Find where the given text appears and provide that cell's center as (X, Y) coordinate. 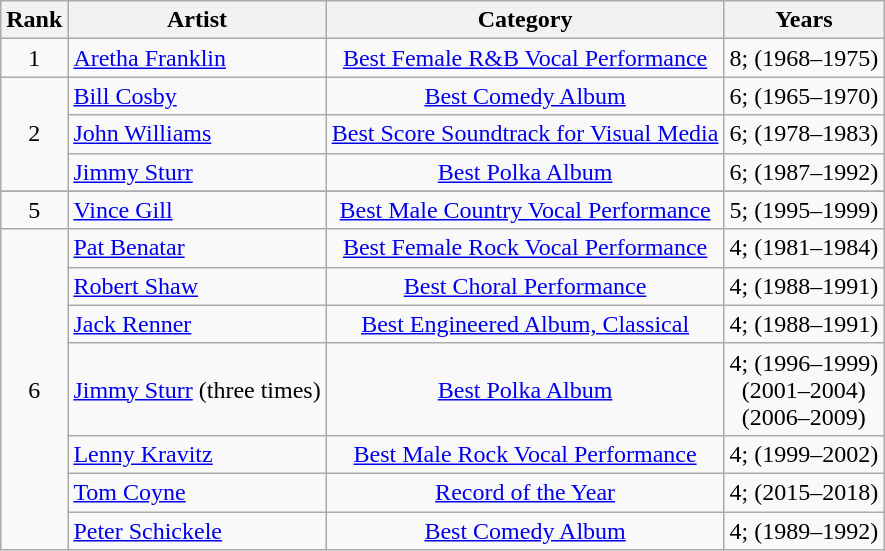
Rank (34, 20)
Best Engineered Album, Classical (525, 324)
Jack Renner (197, 324)
1 (34, 58)
Best Male Country Vocal Performance (525, 210)
John Williams (197, 134)
4; (1981–1984) (804, 248)
2 (34, 134)
Pat Benatar (197, 248)
5; (1995–1999) (804, 210)
Best Female Rock Vocal Performance (525, 248)
Tom Coyne (197, 492)
4; (1996–1999) (2001–2004) (2006–2009) (804, 389)
Vince Gill (197, 210)
Artist (197, 20)
Jimmy Sturr (197, 172)
Best Choral Performance (525, 286)
Lenny Kravitz (197, 454)
8; (1968–1975) (804, 58)
4; (2015–2018) (804, 492)
5 (34, 210)
6; (1987–1992) (804, 172)
Jimmy Sturr (three times) (197, 389)
Aretha Franklin (197, 58)
6; (1965–1970) (804, 96)
6 (34, 389)
Best Male Rock Vocal Performance (525, 454)
Peter Schickele (197, 531)
Record of the Year (525, 492)
Category (525, 20)
Robert Shaw (197, 286)
Best Female R&B Vocal Performance (525, 58)
4; (1989–1992) (804, 531)
Bill Cosby (197, 96)
4; (1999–2002) (804, 454)
Years (804, 20)
6; (1978–1983) (804, 134)
Best Score Soundtrack for Visual Media (525, 134)
